Determine the [X, Y] coordinate at the center of the cell enclosing the given text.  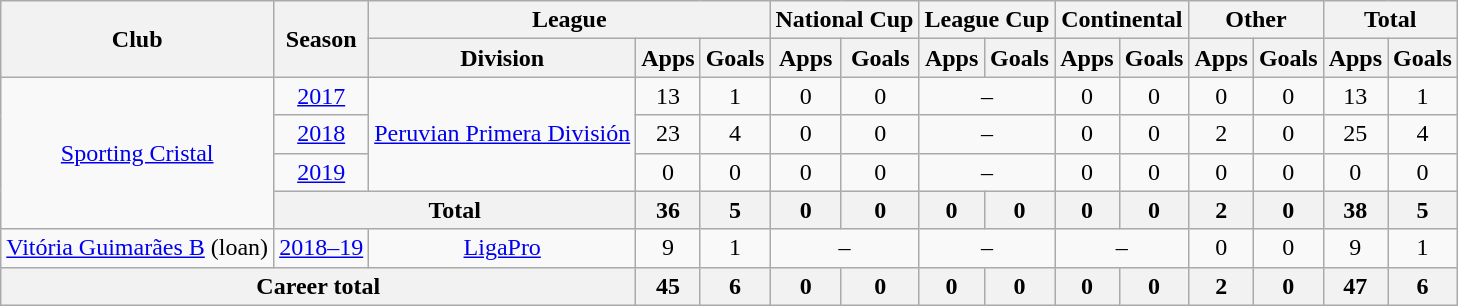
2017 [322, 96]
Club [138, 39]
National Cup [844, 20]
Career total [318, 286]
38 [1355, 210]
Peruvian Primera División [502, 134]
45 [668, 286]
36 [668, 210]
23 [668, 134]
25 [1355, 134]
Sporting Cristal [138, 153]
Other [1256, 20]
League [570, 20]
47 [1355, 286]
2018–19 [322, 248]
League Cup [987, 20]
Season [322, 39]
2018 [322, 134]
LigaPro [502, 248]
Vitória Guimarães B (loan) [138, 248]
Division [502, 58]
Continental [1122, 20]
2019 [322, 172]
